Output the (x, y) coordinate of the center of the cell containing the given text.  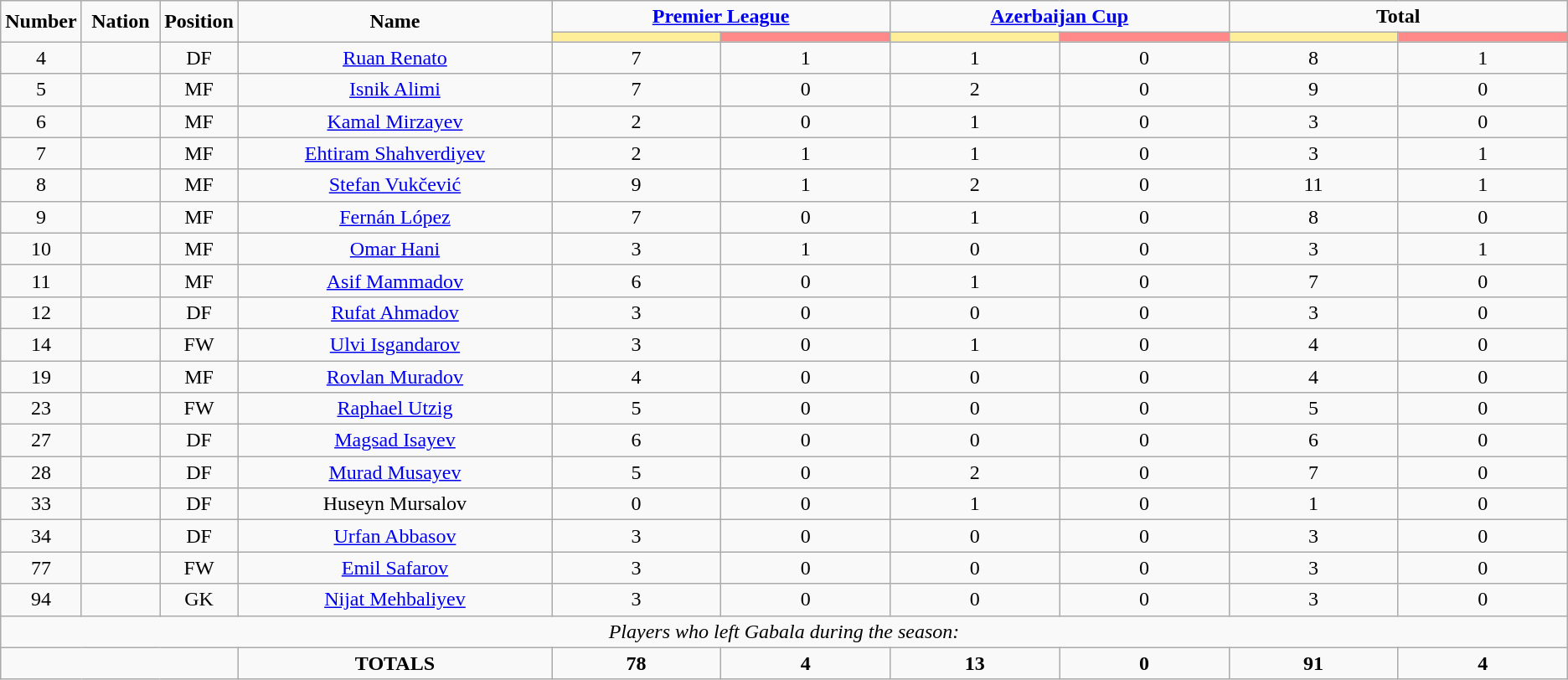
28 (41, 472)
14 (41, 344)
Kamal Mirzayev (395, 121)
Rovlan Muradov (395, 376)
Number (41, 22)
78 (636, 663)
Isnik Alimi (395, 90)
Players who left Gabala during the season: (784, 631)
10 (41, 249)
27 (41, 440)
Asif Mammadov (395, 281)
Raphael Utzig (395, 409)
91 (1313, 663)
GK (199, 600)
Premier League (720, 17)
13 (975, 663)
Ulvi Isgandarov (395, 344)
19 (41, 376)
Murad Musayev (395, 472)
Nation (121, 22)
Fernán López (395, 217)
23 (41, 409)
Magsad Isayev (395, 440)
Emil Safarov (395, 568)
Rufat Ahmadov (395, 312)
Ruan Renato (395, 58)
Total (1398, 17)
Azerbaijan Cup (1060, 17)
TOTALS (395, 663)
Huseyn Mursalov (395, 504)
77 (41, 568)
34 (41, 536)
Name (395, 22)
33 (41, 504)
Nijat Mehbaliyev (395, 600)
Urfan Abbasov (395, 536)
12 (41, 312)
Position (199, 22)
Omar Hani (395, 249)
Stefan Vukčević (395, 185)
Ehtiram Shahverdiyev (395, 153)
94 (41, 600)
